For the text-containing cell, return its midpoint in (X, Y) coordinate format. 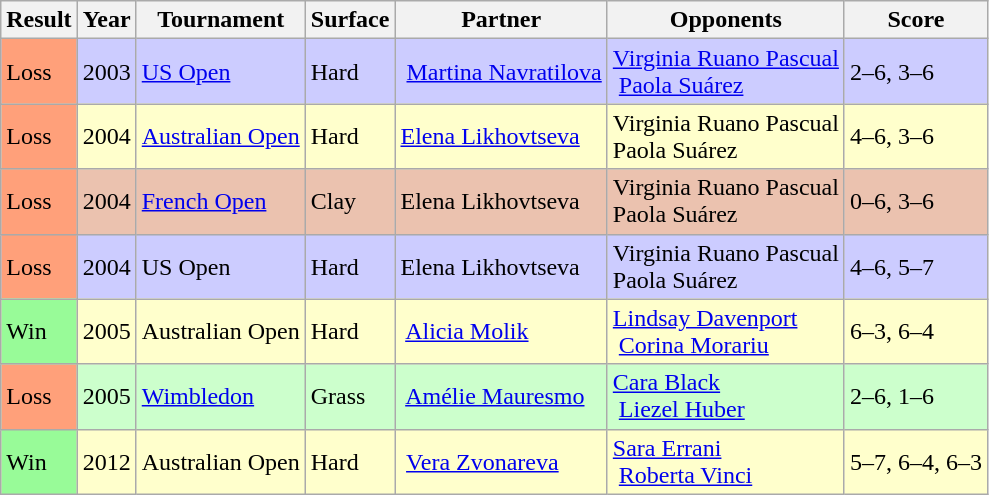
5–7, 6–4, 6–3 (916, 462)
0–6, 3–6 (916, 202)
Lindsay Davenport Corina Morariu (726, 332)
Tournament (220, 20)
4–6, 5–7 (916, 266)
6–3, 6–4 (916, 332)
Alicia Molik (501, 332)
Partner (501, 20)
Grass (350, 396)
Wimbledon (220, 396)
2–6, 1–6 (916, 396)
2–6, 3–6 (916, 72)
Clay (350, 202)
Martina Navratilova (501, 72)
Year (106, 20)
Vera Zvonareva (501, 462)
Score (916, 20)
2003 (106, 72)
Cara Black Liezel Huber (726, 396)
2012 (106, 462)
Result (39, 20)
4–6, 3–6 (916, 136)
Amélie Mauresmo (501, 396)
Opponents (726, 20)
French Open (220, 202)
Sara Errani Roberta Vinci (726, 462)
Surface (350, 20)
